Pinpoint the cell where the given text exists, returning its (x, y) midpoint coordinate. 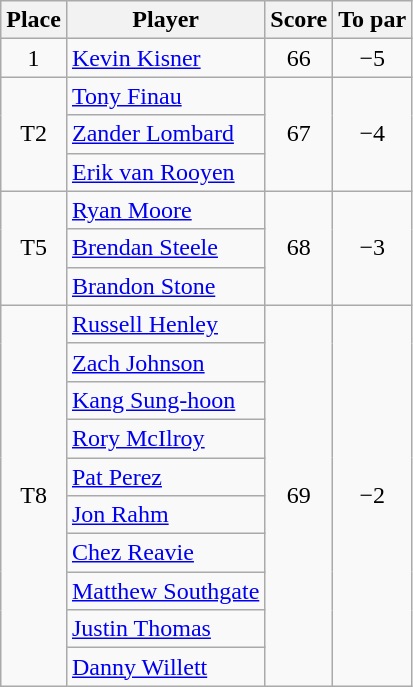
Pat Perez (165, 477)
66 (299, 58)
Russell Henley (165, 324)
Erik van Rooyen (165, 172)
−4 (372, 134)
Rory McIlroy (165, 438)
−2 (372, 496)
To par (372, 20)
Kang Sung-hoon (165, 400)
Zach Johnson (165, 362)
Score (299, 20)
Tony Finau (165, 96)
Justin Thomas (165, 629)
1 (34, 58)
Chez Reavie (165, 553)
Place (34, 20)
−3 (372, 248)
69 (299, 496)
Kevin Kisner (165, 58)
67 (299, 134)
T8 (34, 496)
T2 (34, 134)
Ryan Moore (165, 210)
Brandon Stone (165, 286)
Danny Willett (165, 667)
Player (165, 20)
68 (299, 248)
Zander Lombard (165, 134)
Matthew Southgate (165, 591)
Jon Rahm (165, 515)
−5 (372, 58)
T5 (34, 248)
Brendan Steele (165, 248)
